For the text-containing cell, return its midpoint in (X, Y) coordinate format. 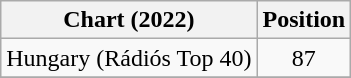
Chart (2022) (129, 20)
Position (304, 20)
Hungary (Rádiós Top 40) (129, 58)
87 (304, 58)
